Capture the cell that displays the provided text and extract its (x, y) central coordinate. 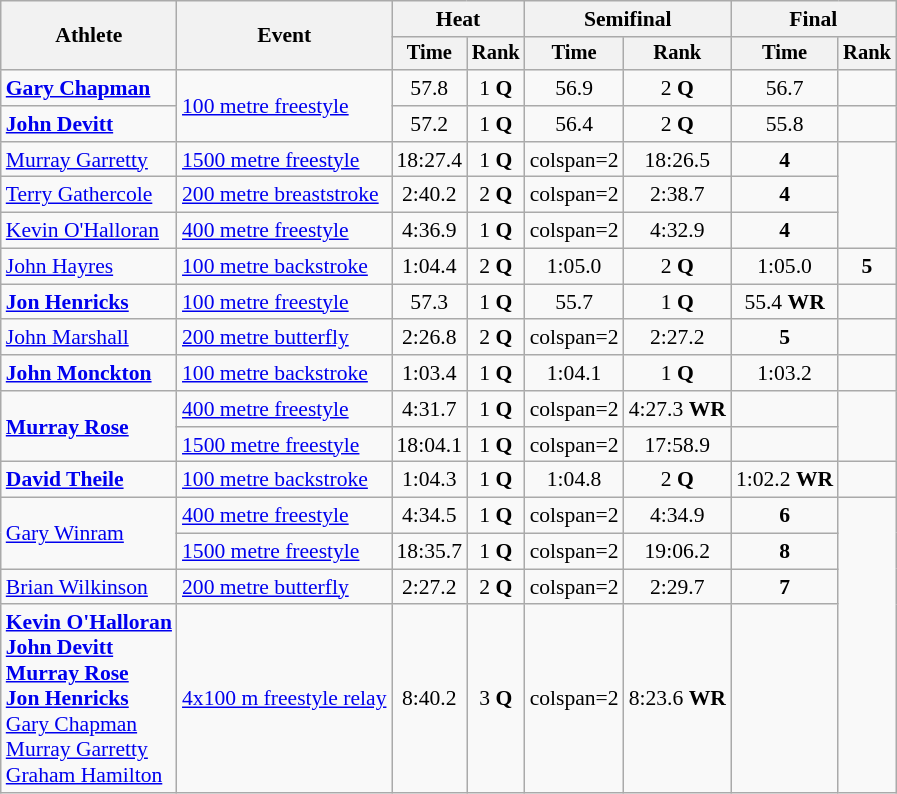
Semifinal (628, 19)
Kevin O'Halloran (89, 231)
1:04.3 (430, 480)
1:04.1 (574, 373)
Murray Garretty (89, 160)
8 (784, 552)
Murray Rose (89, 426)
John Marshall (89, 338)
200 metre breaststroke (284, 195)
1:04.8 (574, 480)
1:03.2 (784, 373)
4:32.9 (678, 231)
1:02.2 WR (784, 480)
Athlete (89, 36)
2:40.2 (430, 195)
57.8 (430, 88)
18:26.5 (678, 160)
6 (784, 516)
Terry Gathercole (89, 195)
18:04.1 (430, 445)
Heat (458, 19)
John Devitt (89, 124)
John Monckton (89, 373)
4:34.9 (678, 516)
4:36.9 (430, 231)
7 (784, 587)
Event (284, 36)
Gary Chapman (89, 88)
4:34.5 (430, 516)
18:35.7 (430, 552)
Final (814, 19)
2:29.7 (678, 587)
55.4 WR (784, 302)
56.7 (784, 88)
8:23.6 WR (678, 700)
56.4 (574, 124)
Kevin O'HalloranJohn DevittMurray RoseJon HenricksGary ChapmanMurray GarrettyGraham Hamilton (89, 700)
Brian Wilkinson (89, 587)
19:06.2 (678, 552)
2:38.7 (678, 195)
55.7 (574, 302)
55.8 (784, 124)
4:31.7 (430, 409)
18:27.4 (430, 160)
17:58.9 (678, 445)
4x100 m freestyle relay (284, 700)
57.3 (430, 302)
57.2 (430, 124)
Jon Henricks (89, 302)
David Theile (89, 480)
1:04.4 (430, 267)
2:26.8 (430, 338)
1:03.4 (430, 373)
4:27.3 WR (678, 409)
3 Q (496, 700)
8:40.2 (430, 700)
Gary Winram (89, 534)
John Hayres (89, 267)
56.9 (574, 88)
